Search for the cell housing the specified text and yield its (X, Y) center coordinate. 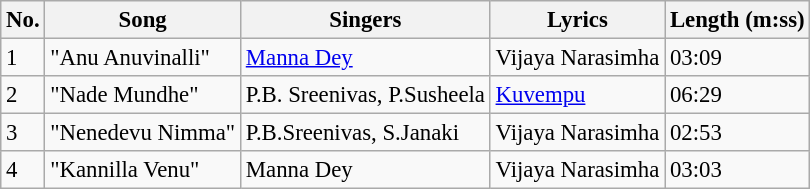
06:29 (738, 95)
"Anu Anuvinalli" (143, 58)
"Nade Mundhe" (143, 95)
Kuvempu (577, 95)
1 (23, 58)
"Nenedevu Nimma" (143, 133)
02:53 (738, 133)
2 (23, 95)
No. (23, 20)
03:03 (738, 170)
3 (23, 133)
Song (143, 20)
"Kannilla Venu" (143, 170)
P.B.Sreenivas, S.Janaki (365, 133)
03:09 (738, 58)
Length (m:ss) (738, 20)
Lyrics (577, 20)
4 (23, 170)
Singers (365, 20)
P.B. Sreenivas, P.Susheela (365, 95)
